Return the [X, Y] coordinate for the center point of the cell that contains the specified text.  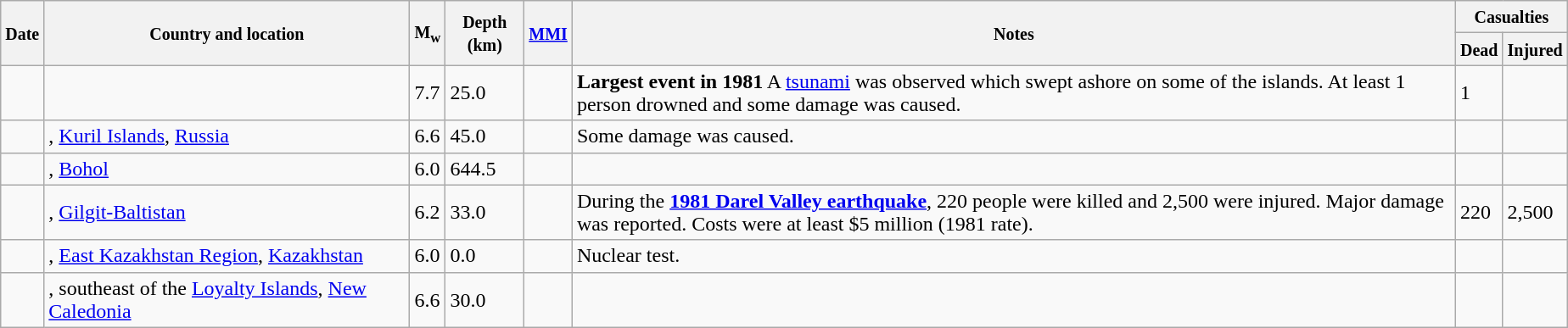
7.7 [428, 93]
Casualties [1511, 17]
45.0 [485, 136]
Dead [1479, 49]
, East Kazakhstan Region, Kazakhstan [227, 256]
, Kuril Islands, Russia [227, 136]
0.0 [485, 256]
644.5 [485, 169]
30.0 [485, 300]
33.0 [485, 212]
Largest event in 1981 A tsunami was observed which swept ashore on some of the islands. At least 1 person drowned and some damage was caused. [1013, 93]
, southeast of the Loyalty Islands, New Caledonia [227, 300]
, Bohol [227, 169]
2,500 [1535, 212]
, Gilgit-Baltistan [227, 212]
Mw [428, 33]
Injured [1535, 49]
Date [22, 33]
Notes [1013, 33]
MMI [548, 33]
6.2 [428, 212]
220 [1479, 212]
Country and location [227, 33]
Some damage was caused. [1013, 136]
Depth (km) [485, 33]
Nuclear test. [1013, 256]
25.0 [485, 93]
1 [1479, 93]
